Determine the [x, y] coordinate at the center of the cell enclosing the given text.  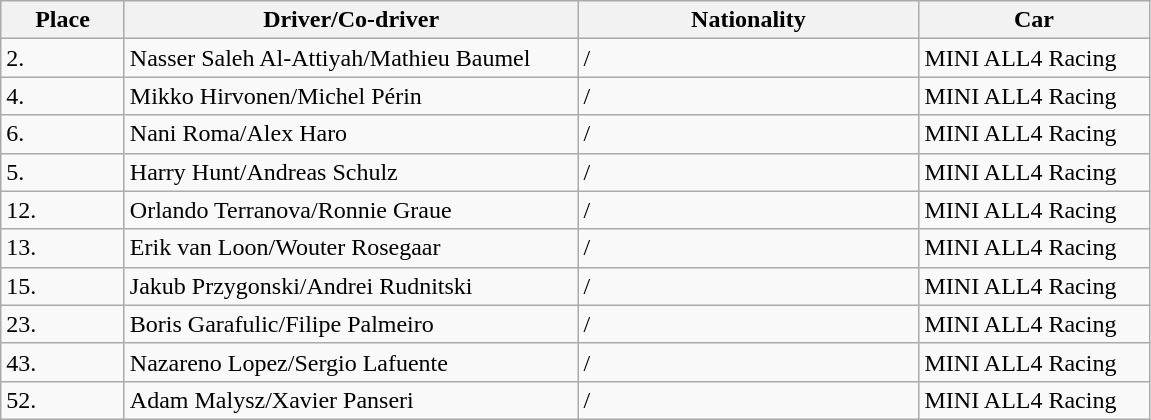
Erik van Loon/Wouter Rosegaar [351, 248]
12. [63, 210]
Mikko Hirvonen/Michel Périn [351, 96]
Nazareno Lopez/Sergio Lafuente [351, 362]
13. [63, 248]
Nani Roma/Alex Haro [351, 134]
Jakub Przygonski/Andrei Rudnitski [351, 286]
Car [1034, 20]
2. [63, 58]
Place [63, 20]
6. [63, 134]
Driver/Co-driver [351, 20]
Orlando Terranova/Ronnie Graue [351, 210]
Nationality [748, 20]
23. [63, 324]
15. [63, 286]
Harry Hunt/Andreas Schulz [351, 172]
52. [63, 400]
Boris Garafulic/Filipe Palmeiro [351, 324]
4. [63, 96]
5. [63, 172]
Adam Malysz/Xavier Panseri [351, 400]
Nasser Saleh Al-Attiyah/Mathieu Baumel [351, 58]
43. [63, 362]
